Identify which cell holds the provided text, then report its [X, Y] central coordinate. 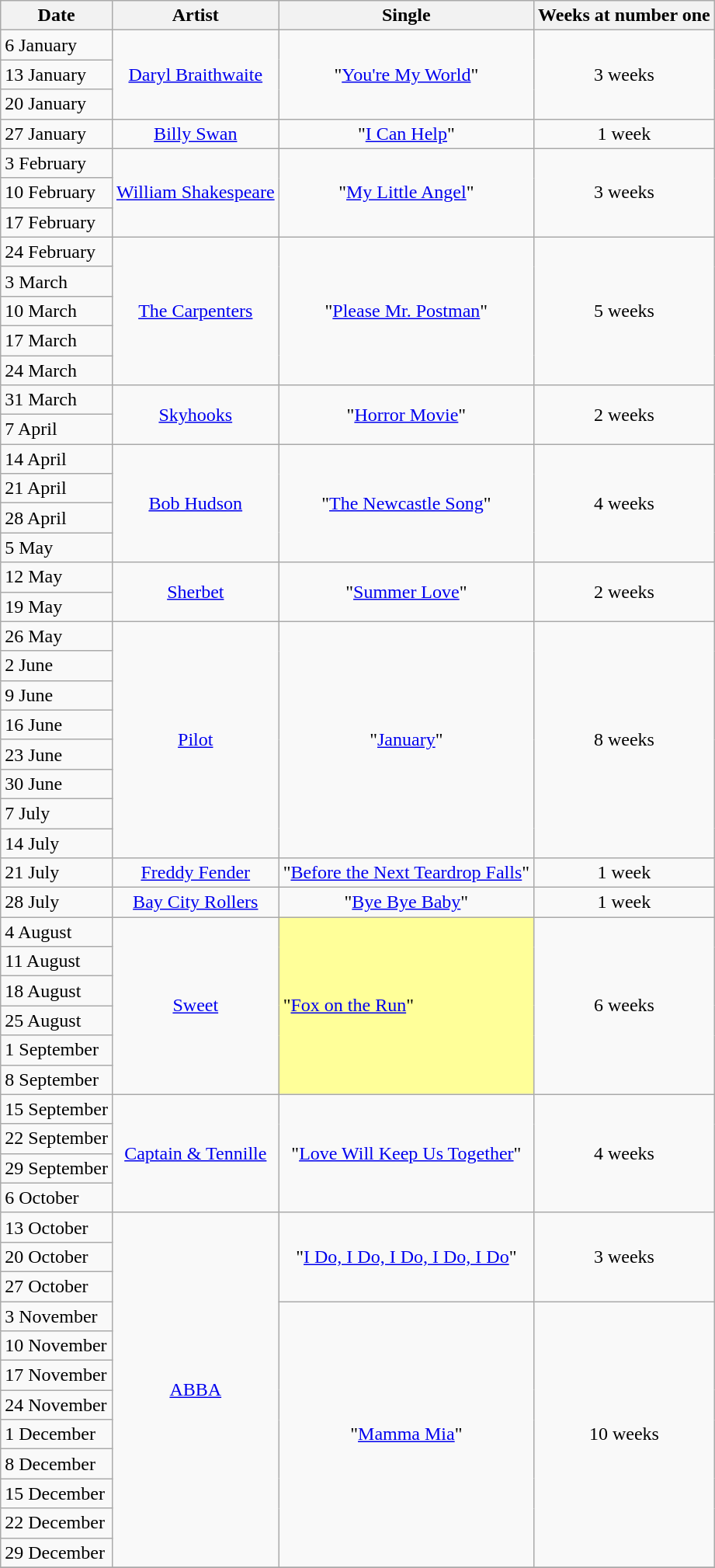
15 September [57, 1109]
6 weeks [624, 1006]
26 May [57, 636]
7 April [57, 429]
11 August [57, 961]
21 April [57, 488]
"January" [406, 739]
"Before the Next Teardrop Falls" [406, 873]
24 March [57, 370]
Date [57, 16]
8 December [57, 1464]
Captain & Tennille [196, 1153]
Weeks at number one [624, 16]
2 June [57, 666]
29 December [57, 1552]
Sweet [196, 1006]
Sherbet [196, 592]
"Fox on the Run" [406, 1006]
Artist [196, 16]
3 February [57, 163]
17 November [57, 1375]
17 March [57, 340]
19 May [57, 607]
10 November [57, 1346]
5 weeks [624, 311]
"You're My World" [406, 75]
22 September [57, 1139]
24 February [57, 252]
28 July [57, 902]
15 December [57, 1493]
Bob Hudson [196, 503]
12 May [57, 577]
Single [406, 16]
5 May [57, 548]
17 February [57, 222]
10 weeks [624, 1435]
7 July [57, 813]
28 April [57, 518]
3 November [57, 1316]
20 January [57, 104]
Daryl Braithwaite [196, 75]
16 June [57, 725]
"My Little Angel" [406, 193]
18 August [57, 991]
"Mamma Mia" [406, 1435]
Freddy Fender [196, 873]
"Love Will Keep Us Together" [406, 1153]
Billy Swan [196, 134]
25 August [57, 1020]
"Bye Bye Baby" [406, 902]
Skyhooks [196, 415]
13 October [57, 1227]
8 September [57, 1080]
8 weeks [624, 739]
"Summer Love" [406, 592]
6 January [57, 45]
20 October [57, 1257]
The Carpenters [196, 311]
6 October [57, 1198]
ABBA [196, 1390]
21 July [57, 873]
William Shakespeare [196, 193]
"Please Mr. Postman" [406, 311]
14 July [57, 843]
1 December [57, 1434]
27 October [57, 1286]
3 March [57, 281]
9 June [57, 695]
24 November [57, 1405]
1 September [57, 1050]
13 January [57, 75]
"The Newcastle Song" [406, 503]
22 December [57, 1523]
27 January [57, 134]
Pilot [196, 739]
30 June [57, 784]
4 August [57, 932]
10 March [57, 311]
31 March [57, 400]
29 September [57, 1168]
14 April [57, 459]
"I Can Help" [406, 134]
"I Do, I Do, I Do, I Do, I Do" [406, 1257]
"Horror Movie" [406, 415]
Bay City Rollers [196, 902]
23 June [57, 754]
10 February [57, 193]
